Extract the [x, y] coordinate from the center of the cell holding the provided text.  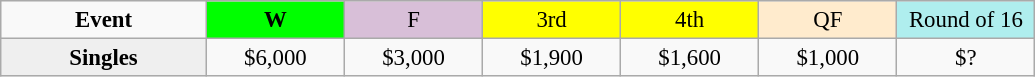
4th [690, 20]
QF [828, 20]
Singles [104, 58]
$6,000 [275, 58]
$1,900 [552, 58]
W [275, 20]
Round of 16 [966, 20]
$1,600 [690, 58]
$3,000 [413, 58]
3rd [552, 20]
Event [104, 20]
$? [966, 58]
F [413, 20]
$1,000 [828, 58]
